Determine the (X, Y) coordinate at the center of the cell enclosing the given text.  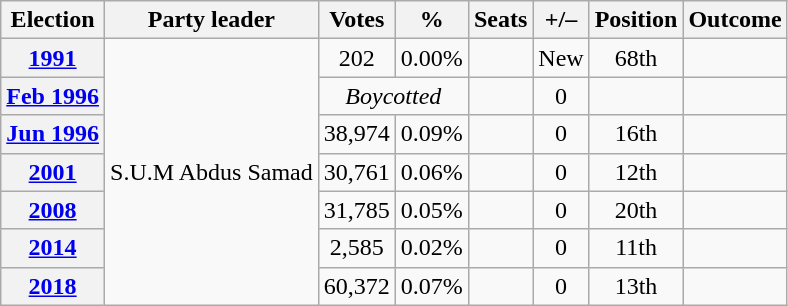
+/– (561, 20)
20th (636, 210)
2018 (53, 286)
S.U.M Abdus Samad (212, 172)
0.06% (432, 172)
2008 (53, 210)
2014 (53, 248)
31,785 (356, 210)
0.07% (432, 286)
New (561, 58)
Outcome (735, 20)
Party leader (212, 20)
1991 (53, 58)
30,761 (356, 172)
202 (356, 58)
Election (53, 20)
Seats (500, 20)
Boycotted (393, 96)
0.05% (432, 210)
11th (636, 248)
68th (636, 58)
0.00% (432, 58)
Votes (356, 20)
Position (636, 20)
% (432, 20)
2001 (53, 172)
16th (636, 134)
Jun 1996 (53, 134)
Feb 1996 (53, 96)
0.09% (432, 134)
13th (636, 286)
0.02% (432, 248)
38,974 (356, 134)
60,372 (356, 286)
2,585 (356, 248)
12th (636, 172)
